Identify which cell holds the provided text, then report its (x, y) central coordinate. 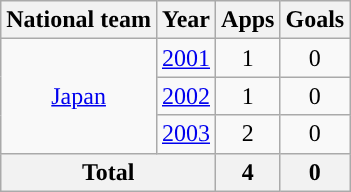
National team (79, 20)
Japan (79, 96)
Year (186, 20)
2002 (186, 96)
Total (108, 172)
4 (248, 172)
Apps (248, 20)
Goals (315, 20)
2003 (186, 134)
2 (248, 134)
2001 (186, 58)
